Scan for the cell matching the given text and deliver its (x, y) coordinate at center. 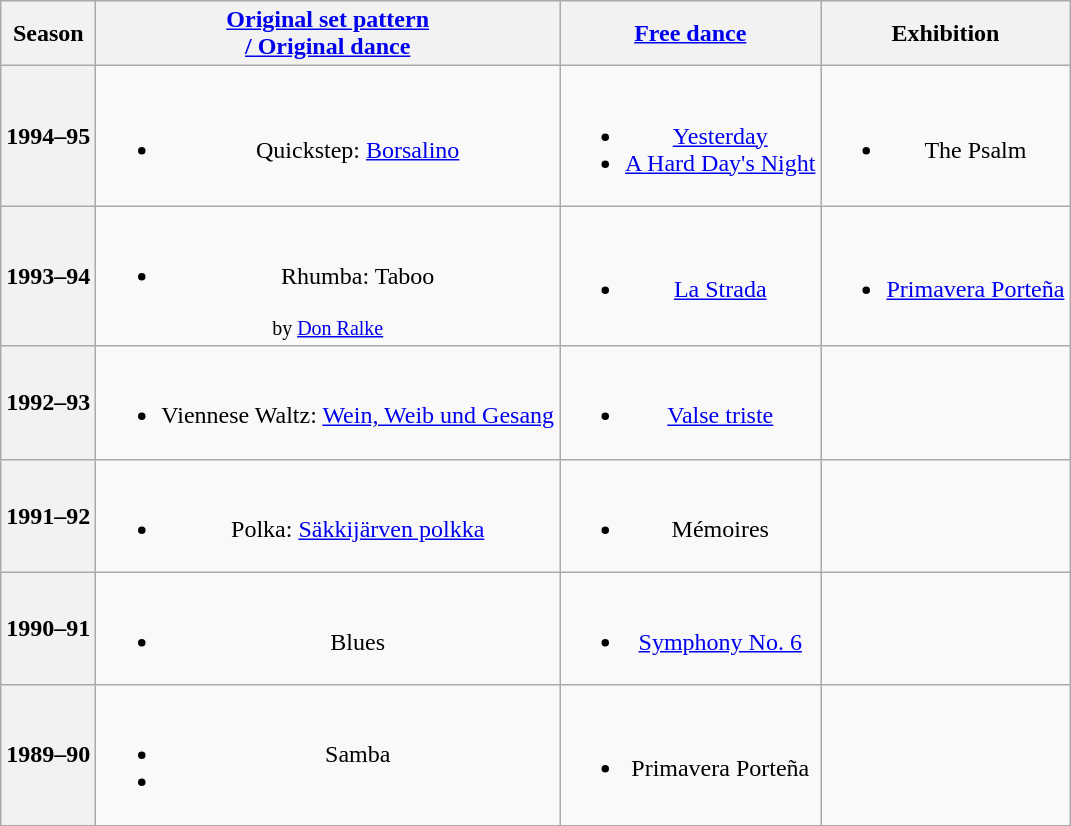
Season (48, 34)
1989–90 (48, 755)
Blues (328, 628)
1990–91 (48, 628)
Mémoires (690, 516)
1993–94 (48, 276)
Polka: Säkkijärven polkka (328, 516)
Samba (328, 755)
Viennese Waltz: Wein, Weib und Gesang (328, 402)
Rhumba: Tabooby Don Ralke (328, 276)
La Strada (690, 276)
Valse triste (690, 402)
1992–93 (48, 402)
Free dance (690, 34)
Symphony No. 6 (690, 628)
Exhibition (946, 34)
Original set pattern / Original dance (328, 34)
YesterdayA Hard Day's Night (690, 136)
1991–92 (48, 516)
1994–95 (48, 136)
The Psalm (946, 136)
Quickstep: Borsalino (328, 136)
